Determine the (x, y) coordinate at the center of the cell enclosing the given text.  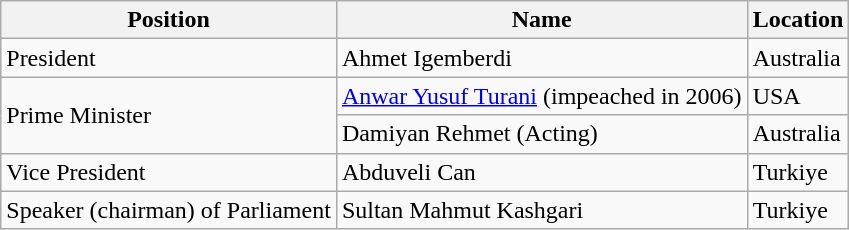
Location (798, 20)
Speaker (chairman) of Parliament (169, 210)
Position (169, 20)
President (169, 58)
Anwar Yusuf Turani (impeached in 2006) (542, 96)
Damiyan Rehmet (Acting) (542, 134)
Prime Minister (169, 115)
Ahmet Igemberdi (542, 58)
Abduveli Can (542, 172)
Vice President (169, 172)
Sultan Mahmut Kashgari (542, 210)
USA (798, 96)
Name (542, 20)
